Locate the cell with the specified text and output its [x, y] center coordinate. 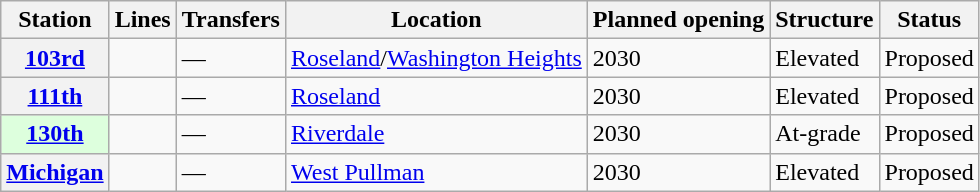
Status [929, 20]
111th [55, 96]
130th [55, 134]
Roseland [436, 96]
Michigan [55, 172]
Lines [142, 20]
Riverdale [436, 134]
Location [436, 20]
Transfers [230, 20]
Planned opening [678, 20]
103rd [55, 58]
Structure [824, 20]
West Pullman [436, 172]
Station [55, 20]
At-grade [824, 134]
Roseland/Washington Heights [436, 58]
